Find where the given text appears and provide that cell's center as [X, Y] coordinate. 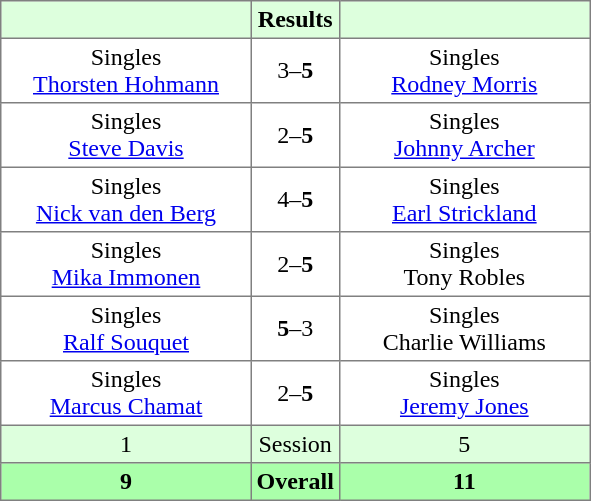
SinglesCharlie Williams [464, 328]
Results [295, 20]
SinglesThorsten Hohmann [126, 70]
SinglesRalf Souquet [126, 328]
11 [464, 482]
SinglesTony Robles [464, 264]
3–5 [295, 70]
Session [295, 444]
SinglesNick van den Berg [126, 199]
SinglesEarl Strickland [464, 199]
SinglesJeremy Jones [464, 393]
Overall [295, 482]
5 [464, 444]
1 [126, 444]
SinglesSteve Davis [126, 135]
SinglesJohnny Archer [464, 135]
SinglesMika Immonen [126, 264]
SinglesRodney Morris [464, 70]
4–5 [295, 199]
5–3 [295, 328]
9 [126, 482]
SinglesMarcus Chamat [126, 393]
